Output the [X, Y] coordinate of the center of the cell containing the given text.  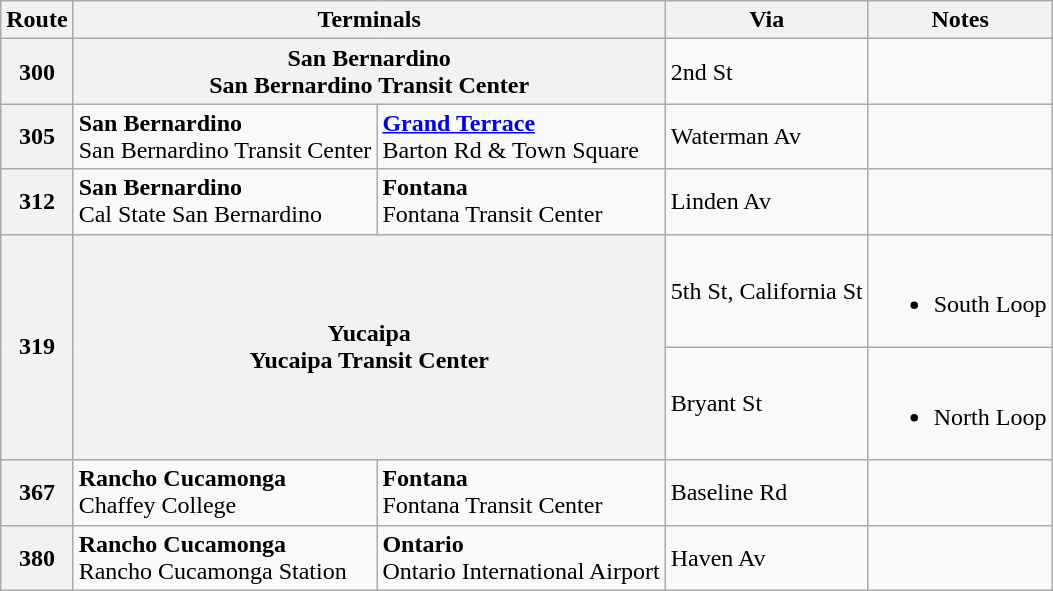
South Loop [960, 290]
Waterman Av [766, 136]
Grand TerraceBarton Rd & Town Square [521, 136]
2nd St [766, 72]
Haven Av [766, 558]
Route [37, 20]
319 [37, 347]
Linden Av [766, 202]
North Loop [960, 404]
367 [37, 492]
380 [37, 558]
Rancho CucamongaRancho Cucamonga Station [225, 558]
Terminals [369, 20]
312 [37, 202]
Baseline Rd [766, 492]
Via [766, 20]
San BernardinoCal State San Bernardino [225, 202]
OntarioOntario International Airport [521, 558]
Bryant St [766, 404]
YucaipaYucaipa Transit Center [369, 347]
300 [37, 72]
Notes [960, 20]
5th St, California St [766, 290]
305 [37, 136]
Rancho CucamongaChaffey College [225, 492]
